For the text-containing cell, return its midpoint in (x, y) coordinate format. 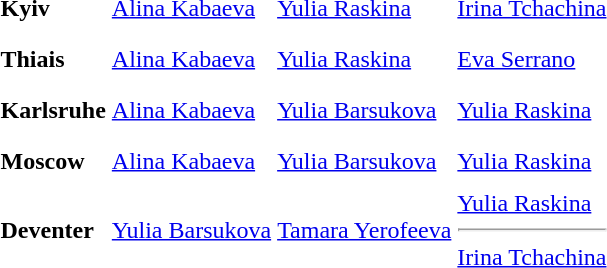
Yulia Raskina (364, 59)
